Output the [X, Y] coordinate of the center of the cell containing the given text.  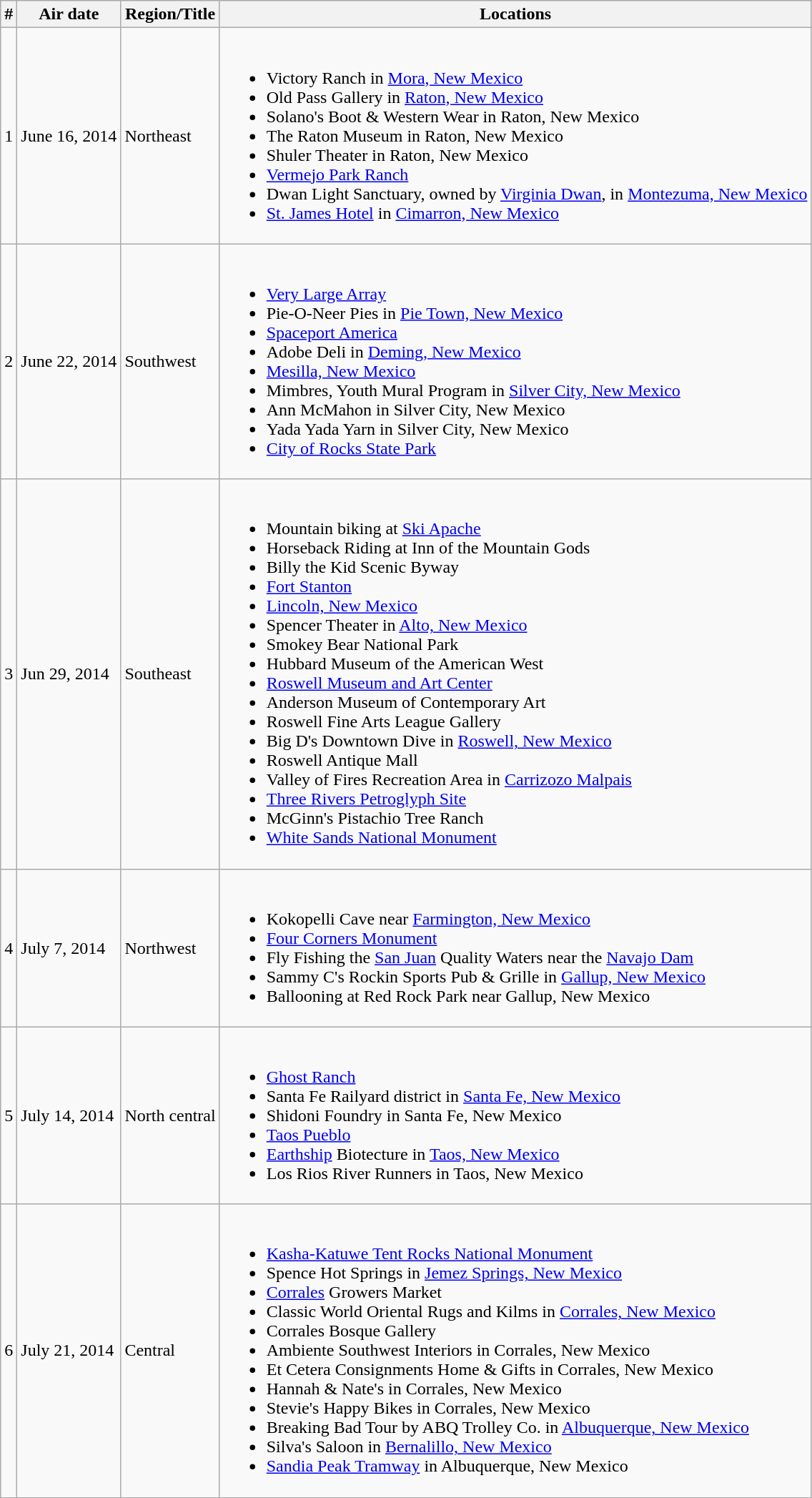
2 [9, 362]
Region/Title [170, 14]
Central [170, 1351]
5 [9, 1115]
Northwest [170, 948]
North central [170, 1115]
July 21, 2014 [69, 1351]
4 [9, 948]
# [9, 14]
July 14, 2014 [69, 1115]
Northeast [170, 136]
June 16, 2014 [69, 136]
3 [9, 674]
July 7, 2014 [69, 948]
Jun 29, 2014 [69, 674]
Air date [69, 14]
1 [9, 136]
Southwest [170, 362]
Southeast [170, 674]
June 22, 2014 [69, 362]
6 [9, 1351]
Locations [515, 14]
